Scan for the cell matching the given text and deliver its [X, Y] coordinate at center. 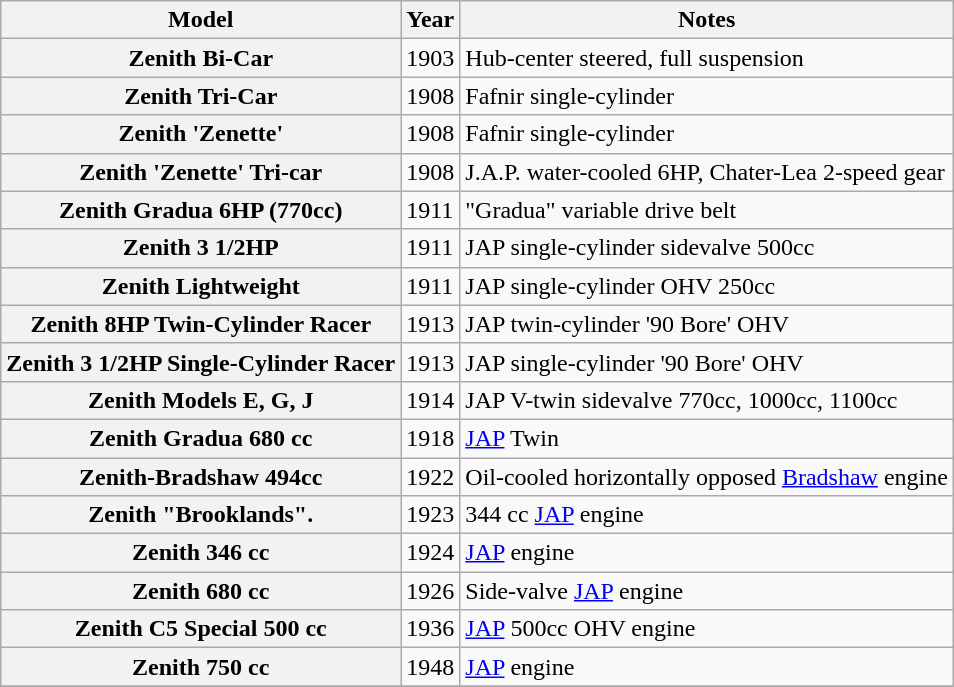
JAP single-cylinder sidevalve 500cc [707, 248]
Zenith Gradua 6HP (770cc) [201, 210]
JAP single-cylinder '90 Bore' OHV [707, 362]
1926 [430, 591]
Zenith Models E, G, J [201, 400]
Notes [707, 20]
JAP V-twin sidevalve 770cc, 1000cc, 1100cc [707, 400]
Zenith 8HP Twin-Cylinder Racer [201, 324]
"Gradua" variable drive belt [707, 210]
Zenith Gradua 680 cc [201, 438]
Zenith-Bradshaw 494cc [201, 477]
1903 [430, 58]
Zenith Tri-Car [201, 96]
J.A.P. water-cooled 6HP, Chater-Lea 2-speed gear [707, 172]
Zenith 346 cc [201, 553]
Zenith Lightweight [201, 286]
Zenith C5 Special 500 cc [201, 629]
1936 [430, 629]
Zenith 3 1/2HP Single-Cylinder Racer [201, 362]
JAP Twin [707, 438]
1923 [430, 515]
1918 [430, 438]
Oil-cooled horizontally opposed Bradshaw engine [707, 477]
1922 [430, 477]
JAP 500cc OHV engine [707, 629]
Zenith "Brooklands". [201, 515]
Zenith 'Zenette' Tri-car [201, 172]
JAP twin-cylinder '90 Bore' OHV [707, 324]
Zenith 750 cc [201, 667]
Zenith 'Zenette' [201, 134]
Side-valve JAP engine [707, 591]
Zenith Bi-Car [201, 58]
1924 [430, 553]
Hub-center steered, full suspension [707, 58]
1914 [430, 400]
Model [201, 20]
Zenith 3 1/2HP [201, 248]
344 cc JAP engine [707, 515]
1948 [430, 667]
Zenith 680 cc [201, 591]
Year [430, 20]
JAP single-cylinder OHV 250cc [707, 286]
